Return [X, Y] of the center of cell containing provided text 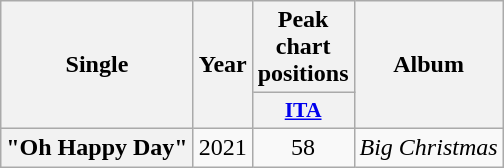
"Oh Happy Day" [97, 147]
Peak chart positions [303, 47]
58 [303, 147]
Year [222, 65]
Big Christmas [428, 147]
2021 [222, 147]
ITA [303, 111]
Single [97, 65]
Album [428, 65]
